Provide the [X, Y] coordinate of the cell's center where the given text is located.  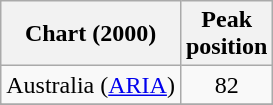
Chart (2000) [91, 34]
Australia (ARIA) [91, 85]
82 [226, 85]
Peakposition [226, 34]
